Extract the (X, Y) coordinate from the center of the cell holding the provided text.  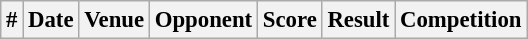
Result (358, 20)
Score (290, 20)
Venue (114, 20)
Opponent (203, 20)
# (12, 20)
Competition (461, 20)
Date (51, 20)
